Find where the given text appears and provide that cell's center as [x, y] coordinate. 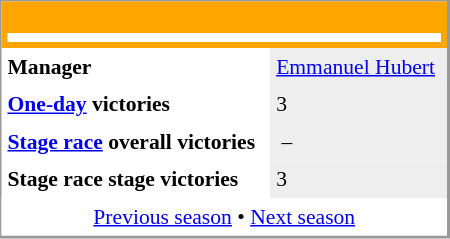
Previous season • Next season [225, 217]
Stage race overall victories [136, 142]
Stage race stage victories [136, 179]
Emmanuel Hubert [358, 67]
One-day victories [136, 105]
– [358, 142]
Manager [136, 67]
